Scan for the cell matching the given text and deliver its (X, Y) coordinate at center. 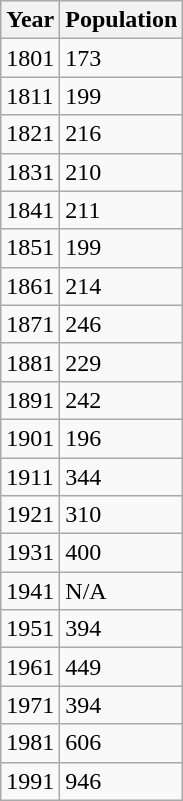
1841 (30, 210)
173 (122, 58)
1901 (30, 438)
1991 (30, 781)
1961 (30, 667)
344 (122, 477)
400 (122, 553)
1951 (30, 629)
1861 (30, 286)
1891 (30, 400)
1801 (30, 58)
1981 (30, 743)
1871 (30, 324)
1811 (30, 96)
246 (122, 324)
196 (122, 438)
1941 (30, 591)
Population (122, 20)
229 (122, 362)
1911 (30, 477)
1971 (30, 705)
211 (122, 210)
Year (30, 20)
1921 (30, 515)
N/A (122, 591)
214 (122, 286)
242 (122, 400)
1851 (30, 248)
606 (122, 743)
310 (122, 515)
1821 (30, 134)
1931 (30, 553)
210 (122, 172)
946 (122, 781)
216 (122, 134)
1881 (30, 362)
449 (122, 667)
1831 (30, 172)
